Determine the (x, y) coordinate at the center of the cell enclosing the given text.  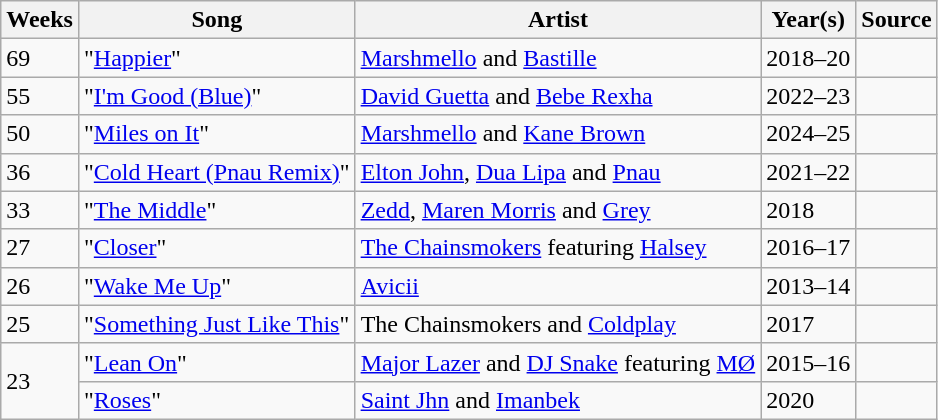
The Chainsmokers featuring Halsey (558, 248)
Artist (558, 20)
2015–16 (808, 362)
"Closer" (216, 248)
Elton John, Dua Lipa and Pnau (558, 172)
69 (40, 58)
Song (216, 20)
2018 (808, 210)
Weeks (40, 20)
"Wake Me Up" (216, 286)
David Guetta and Bebe Rexha (558, 96)
"Cold Heart (Pnau Remix)" (216, 172)
Year(s) (808, 20)
27 (40, 248)
"Happier" (216, 58)
"I'm Good (Blue)" (216, 96)
Saint Jhn and Imanbek (558, 400)
"Lean On" (216, 362)
2022–23 (808, 96)
55 (40, 96)
"Roses" (216, 400)
2024–25 (808, 134)
2017 (808, 324)
Marshmello and Kane Brown (558, 134)
Marshmello and Bastille (558, 58)
"Something Just Like This" (216, 324)
36 (40, 172)
25 (40, 324)
"The Middle" (216, 210)
2018–20 (808, 58)
2013–14 (808, 286)
The Chainsmokers and Coldplay (558, 324)
23 (40, 381)
Major Lazer and DJ Snake featuring MØ (558, 362)
33 (40, 210)
Avicii (558, 286)
50 (40, 134)
"Miles on It" (216, 134)
26 (40, 286)
Zedd, Maren Morris and Grey (558, 210)
Source (896, 20)
2020 (808, 400)
2016–17 (808, 248)
2021–22 (808, 172)
